Search for the cell housing the specified text and yield its (x, y) center coordinate. 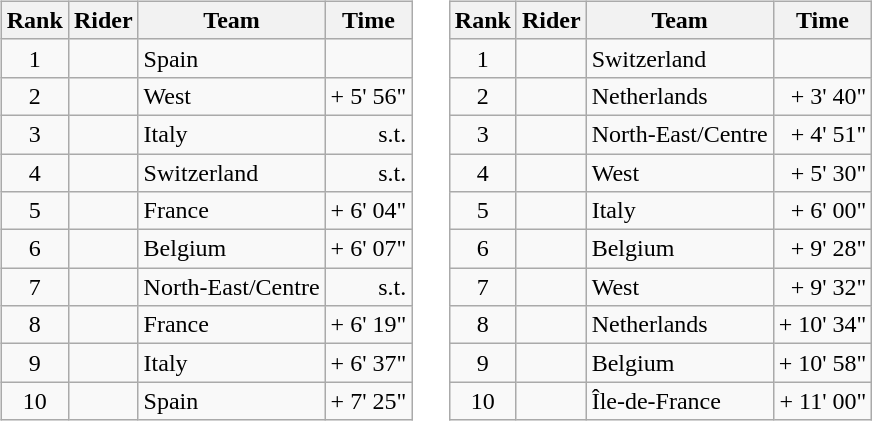
+ 5' 30" (822, 173)
+ 9' 28" (822, 249)
+ 6' 19" (368, 325)
+ 10' 58" (822, 363)
+ 6' 37" (368, 363)
+ 3' 40" (822, 96)
+ 9' 32" (822, 287)
+ 4' 51" (822, 134)
+ 11' 00" (822, 401)
+ 5' 56" (368, 96)
+ 6' 00" (822, 211)
+ 6' 04" (368, 211)
+ 6' 07" (368, 249)
Île-de-France (680, 401)
+ 10' 34" (822, 325)
+ 7' 25" (368, 401)
